Provide the (X, Y) coordinate of the cell's center where the given text is located.  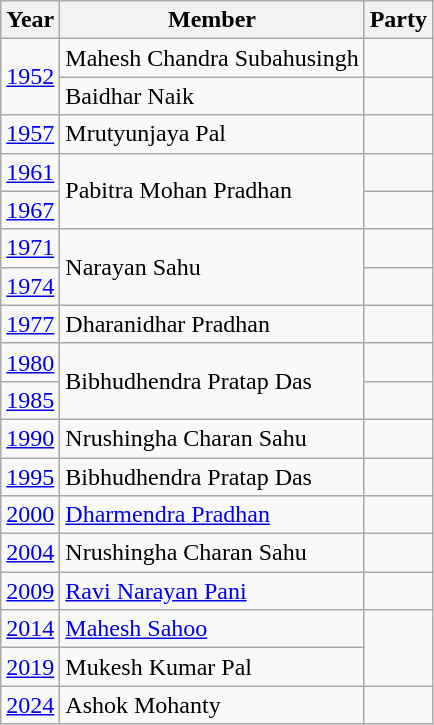
1995 (30, 477)
1971 (30, 248)
1980 (30, 362)
1952 (30, 77)
1990 (30, 438)
Mukesh Kumar Pal (212, 667)
Ashok Mohanty (212, 705)
2004 (30, 553)
Dharmendra Pradhan (212, 515)
Member (212, 20)
1985 (30, 400)
2014 (30, 629)
2000 (30, 515)
Narayan Sahu (212, 267)
2019 (30, 667)
1977 (30, 324)
1974 (30, 286)
Year (30, 20)
Dharanidhar Pradhan (212, 324)
1961 (30, 172)
Party (398, 20)
1957 (30, 134)
Ravi Narayan Pani (212, 591)
Mahesh Chandra Subahusingh (212, 58)
Pabitra Mohan Pradhan (212, 191)
Baidhar Naik (212, 96)
2009 (30, 591)
Mrutyunjaya Pal (212, 134)
2024 (30, 705)
1967 (30, 210)
Mahesh Sahoo (212, 629)
